Pinpoint the cell where the given text exists, returning its (x, y) midpoint coordinate. 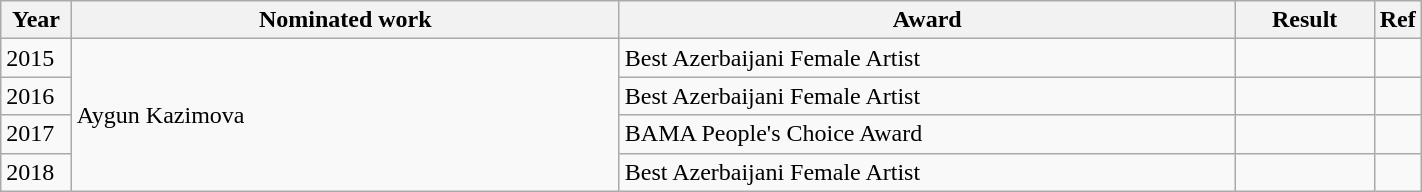
Award (927, 20)
BAMA People's Choice Award (927, 134)
2016 (36, 96)
Aygun Kazimova (345, 115)
Result (1304, 20)
Ref (1398, 20)
2017 (36, 134)
Year (36, 20)
2015 (36, 58)
Nominated work (345, 20)
2018 (36, 172)
